Find where the given text appears and provide that cell's center as (X, Y) coordinate. 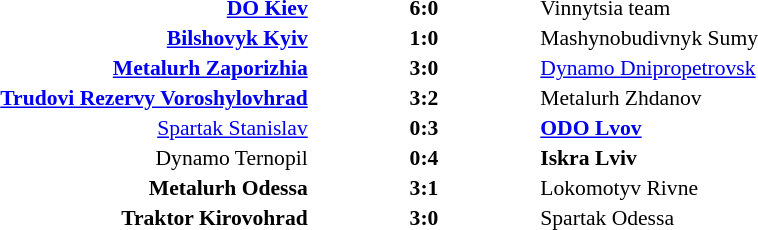
3:2 (424, 98)
3:1 (424, 188)
0:4 (424, 158)
3:0 (424, 68)
0:3 (424, 128)
1:0 (424, 38)
